Find where the given text appears and provide that cell's center as (X, Y) coordinate. 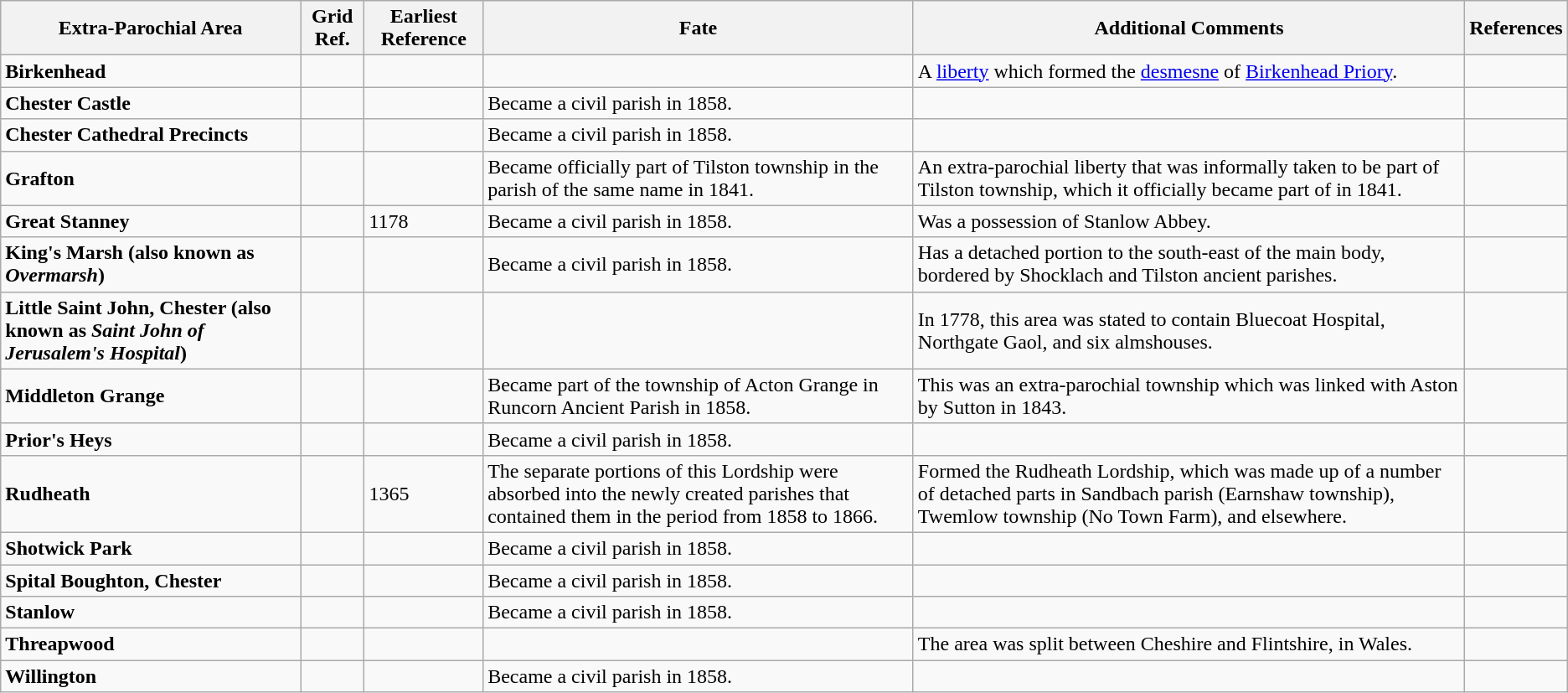
The area was split between Cheshire and Flintshire, in Wales. (1189, 644)
Little Saint John, Chester (also known as Saint John of Jerusalem's Hospital) (151, 330)
References (1516, 28)
Has a detached portion to the south-east of the main body, bordered by Shocklach and Tilston ancient parishes. (1189, 265)
Additional Comments (1189, 28)
Chester Castle (151, 103)
Threapwood (151, 644)
Great Stanney (151, 221)
Earliest Reference (424, 28)
Birkenhead (151, 71)
Grafton (151, 178)
Extra-Parochial Area (151, 28)
The separate portions of this Lordship were absorbed into the newly created parishes that contained them in the period from 1858 to 1866. (699, 494)
Rudheath (151, 494)
Was a possession of Stanlow Abbey. (1189, 221)
Chester Cathedral Precincts (151, 135)
This was an extra-parochial township which was linked with Aston by Sutton in 1843. (1189, 396)
Shotwick Park (151, 548)
Fate (699, 28)
Stanlow (151, 613)
A liberty which formed the desmesne of Birkenhead Priory. (1189, 71)
An extra-parochial liberty that was informally taken to be part of Tilston township, which it officially became part of in 1841. (1189, 178)
Became part of the township of Acton Grange in Runcorn Ancient Parish in 1858. (699, 396)
Prior's Heys (151, 439)
Grid Ref. (333, 28)
Spital Boughton, Chester (151, 581)
1178 (424, 221)
In 1778, this area was stated to contain Bluecoat Hospital, Northgate Gaol, and six almshouses. (1189, 330)
1365 (424, 494)
Willington (151, 676)
Became officially part of Tilston township in the parish of the same name in 1841. (699, 178)
King's Marsh (also known as Overmarsh) (151, 265)
Middleton Grange (151, 396)
